For the text-containing cell, return its midpoint in (x, y) coordinate format. 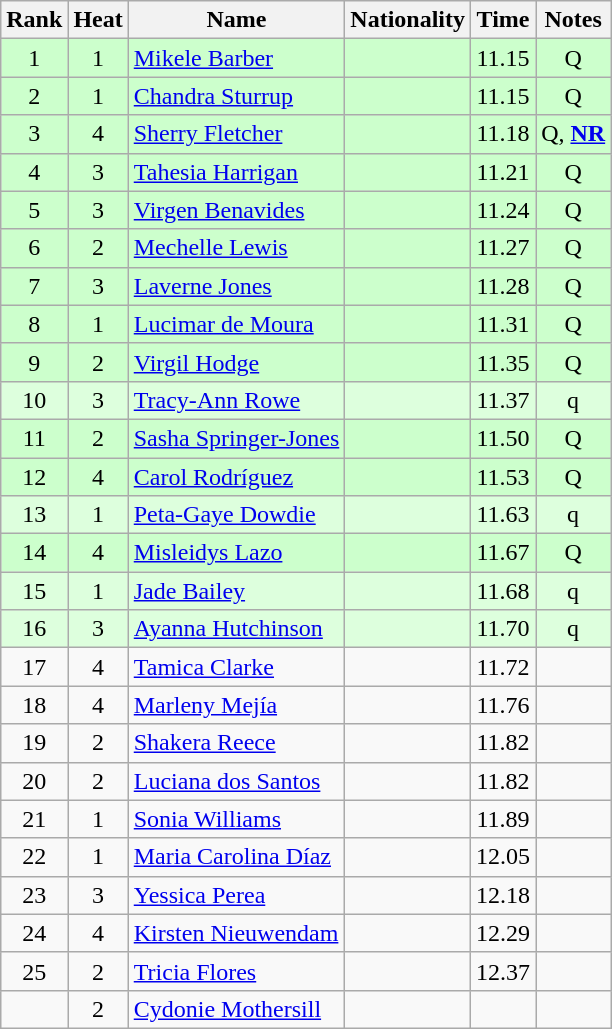
Carol Rodríguez (236, 477)
Shakera Reece (236, 743)
22 (34, 857)
Q, NR (574, 134)
16 (34, 629)
11.24 (504, 210)
Tracy-Ann Rowe (236, 400)
Mechelle Lewis (236, 248)
13 (34, 515)
Jade Bailey (236, 591)
Lucimar de Moura (236, 324)
Nationality (408, 20)
7 (34, 286)
Tahesia Harrigan (236, 172)
11.27 (504, 248)
Maria Carolina Díaz (236, 857)
23 (34, 895)
Sasha Springer-Jones (236, 438)
14 (34, 553)
17 (34, 667)
Sherry Fletcher (236, 134)
Kirsten Nieuwendam (236, 933)
24 (34, 933)
Notes (574, 20)
Misleidys Lazo (236, 553)
Sonia Williams (236, 819)
11 (34, 438)
15 (34, 591)
9 (34, 362)
Ayanna Hutchinson (236, 629)
11.76 (504, 705)
11.89 (504, 819)
12.05 (504, 857)
11.31 (504, 324)
11.68 (504, 591)
11.37 (504, 400)
11.72 (504, 667)
11.18 (504, 134)
Name (236, 20)
6 (34, 248)
12.37 (504, 971)
Tamica Clarke (236, 667)
11.50 (504, 438)
8 (34, 324)
Virgen Benavides (236, 210)
12.29 (504, 933)
Virgil Hodge (236, 362)
25 (34, 971)
12 (34, 477)
11.53 (504, 477)
11.21 (504, 172)
19 (34, 743)
Marleny Mejía (236, 705)
11.67 (504, 553)
Mikele Barber (236, 58)
11.28 (504, 286)
Chandra Sturrup (236, 96)
11.70 (504, 629)
Laverne Jones (236, 286)
21 (34, 819)
5 (34, 210)
Rank (34, 20)
Yessica Perea (236, 895)
20 (34, 781)
Tricia Flores (236, 971)
Cydonie Mothersill (236, 1009)
11.35 (504, 362)
12.18 (504, 895)
18 (34, 705)
10 (34, 400)
Heat (98, 20)
Peta-Gaye Dowdie (236, 515)
Time (504, 20)
11.63 (504, 515)
Luciana dos Santos (236, 781)
